Find where the given text appears and provide that cell's center as (X, Y) coordinate. 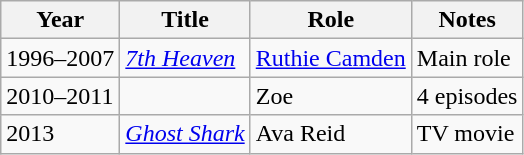
2013 (60, 134)
7th Heaven (185, 58)
Role (330, 20)
Year (60, 20)
Main role (467, 58)
4 episodes (467, 96)
TV movie (467, 134)
Ruthie Camden (330, 58)
Title (185, 20)
2010–2011 (60, 96)
Notes (467, 20)
Ghost Shark (185, 134)
Ava Reid (330, 134)
Zoe (330, 96)
1996–2007 (60, 58)
